Find where the given text appears and provide that cell's center as (x, y) coordinate. 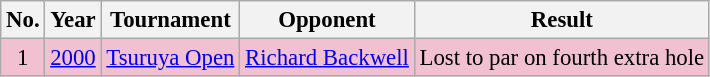
2000 (73, 58)
No. (23, 20)
Tsuruya Open (170, 58)
Year (73, 20)
Tournament (170, 20)
Lost to par on fourth extra hole (562, 58)
Result (562, 20)
1 (23, 58)
Richard Backwell (327, 58)
Opponent (327, 20)
